Scan for the cell matching the given text and deliver its [x, y] coordinate at center. 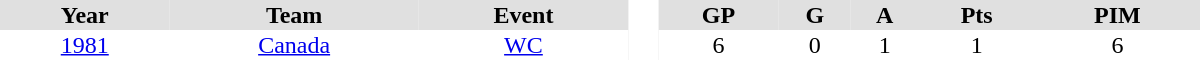
PIM [1118, 15]
G [815, 15]
0 [815, 45]
Event [524, 15]
WC [524, 45]
1981 [85, 45]
GP [718, 15]
Team [294, 15]
Canada [294, 45]
A [885, 15]
Pts [976, 15]
Year [85, 15]
